Scan for the cell matching the given text and deliver its (x, y) coordinate at center. 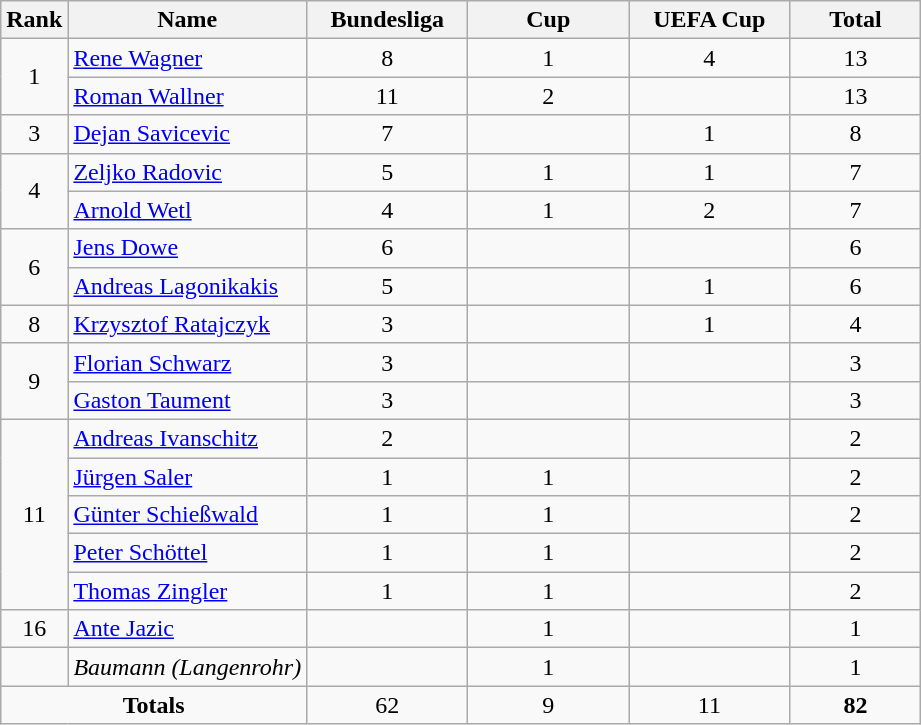
Ante Jazic (188, 629)
Arnold Wetl (188, 210)
UEFA Cup (710, 20)
Zeljko Radovic (188, 172)
Peter Schöttel (188, 553)
Name (188, 20)
Total (856, 20)
Florian Schwarz (188, 362)
Rene Wagner (188, 58)
Roman Wallner (188, 96)
16 (34, 629)
62 (388, 705)
Jürgen Saler (188, 477)
Jens Dowe (188, 248)
Totals (154, 705)
Andreas Lagonikakis (188, 286)
Rank (34, 20)
Bundesliga (388, 20)
Krzysztof Ratajczyk (188, 324)
Thomas Zingler (188, 591)
Gaston Taument (188, 400)
Dejan Savicevic (188, 134)
Andreas Ivanschitz (188, 438)
Günter Schießwald (188, 515)
Baumann (Langenrohr) (188, 667)
82 (856, 705)
Cup (548, 20)
